Search for the cell housing the specified text and yield its (x, y) center coordinate. 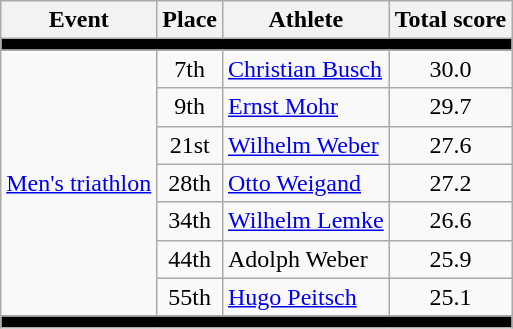
Adolph Weber (306, 259)
Athlete (306, 20)
7th (190, 69)
Total score (450, 20)
Christian Busch (306, 69)
34th (190, 221)
55th (190, 297)
Event (79, 20)
25.9 (450, 259)
25.1 (450, 297)
29.7 (450, 107)
21st (190, 145)
Hugo Peitsch (306, 297)
9th (190, 107)
26.6 (450, 221)
27.2 (450, 183)
Place (190, 20)
44th (190, 259)
27.6 (450, 145)
30.0 (450, 69)
Otto Weigand (306, 183)
Ernst Mohr (306, 107)
Wilhelm Weber (306, 145)
Men's triathlon (79, 183)
Wilhelm Lemke (306, 221)
28th (190, 183)
